From the cell containing the given text, extract its center point as (x, y) coordinate. 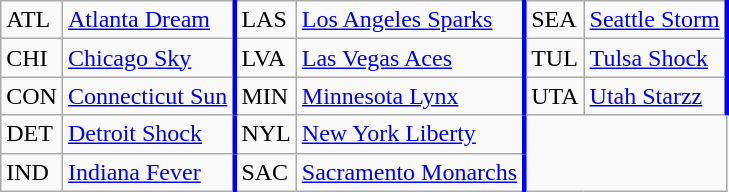
Minnesota Lynx (410, 96)
TUL (554, 58)
Utah Starzz (656, 96)
SAC (265, 172)
Detroit Shock (148, 134)
Connecticut Sun (148, 96)
Los Angeles Sparks (410, 20)
New York Liberty (410, 134)
Chicago Sky (148, 58)
DET (32, 134)
CHI (32, 58)
Sacramento Monarchs (410, 172)
Tulsa Shock (656, 58)
CON (32, 96)
UTA (554, 96)
LVA (265, 58)
Seattle Storm (656, 20)
SEA (554, 20)
ATL (32, 20)
Atlanta Dream (148, 20)
IND (32, 172)
Las Vegas Aces (410, 58)
MIN (265, 96)
LAS (265, 20)
Indiana Fever (148, 172)
NYL (265, 134)
